Return (X, Y) of the center of cell containing provided text 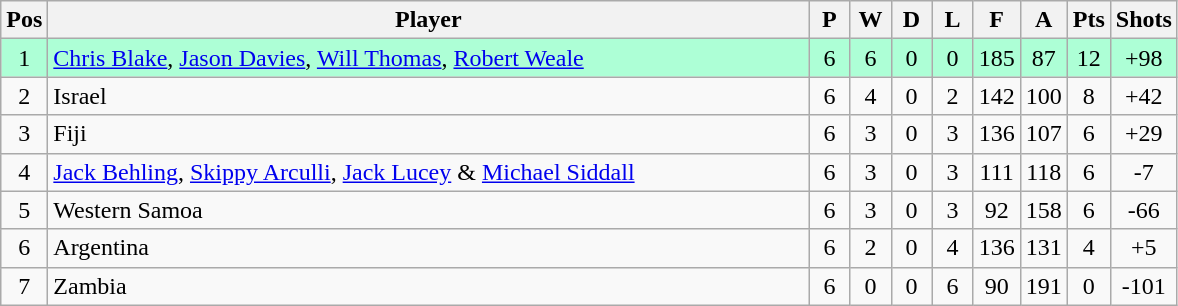
107 (1044, 134)
5 (24, 210)
12 (1088, 58)
1 (24, 58)
+5 (1144, 248)
118 (1044, 172)
-66 (1144, 210)
A (1044, 20)
+98 (1144, 58)
+29 (1144, 134)
191 (1044, 286)
Zambia (428, 286)
142 (996, 96)
Pos (24, 20)
158 (1044, 210)
185 (996, 58)
Western Samoa (428, 210)
-7 (1144, 172)
7 (24, 286)
Player (428, 20)
Chris Blake, Jason Davies, Will Thomas, Robert Weale (428, 58)
W (870, 20)
111 (996, 172)
+42 (1144, 96)
131 (1044, 248)
Shots (1144, 20)
F (996, 20)
Israel (428, 96)
Fiji (428, 134)
92 (996, 210)
Jack Behling, Skippy Arculli, Jack Lucey & Michael Siddall (428, 172)
8 (1088, 96)
100 (1044, 96)
P (830, 20)
Pts (1088, 20)
-101 (1144, 286)
87 (1044, 58)
90 (996, 286)
Argentina (428, 248)
L (952, 20)
D (912, 20)
